Extract the (x, y) coordinate from the center of the cell holding the provided text.  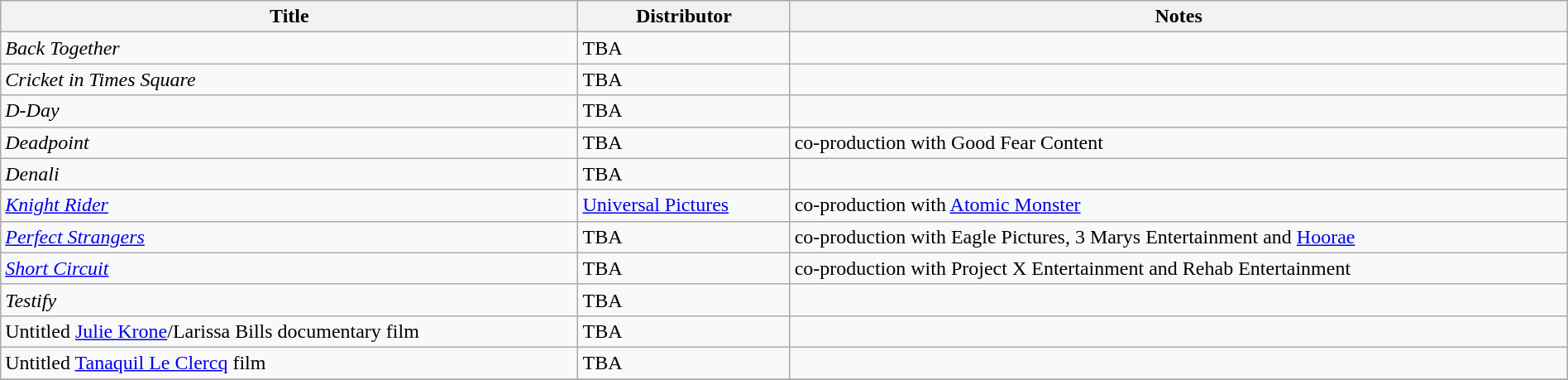
D-Day (289, 111)
Perfect Strangers (289, 237)
Universal Pictures (684, 205)
Distributor (684, 17)
Short Circuit (289, 268)
Back Together (289, 48)
Deadpoint (289, 142)
co-production with Project X Entertainment and Rehab Entertainment (1178, 268)
Title (289, 17)
co-production with Atomic Monster (1178, 205)
Untitled Julie Krone/Larissa Bills documentary film (289, 331)
Knight Rider (289, 205)
Denali (289, 174)
Cricket in Times Square (289, 79)
Testify (289, 300)
Untitled Tanaquil Le Clercq film (289, 363)
co-production with Eagle Pictures, 3 Marys Entertainment and Hoorae (1178, 237)
Notes (1178, 17)
co-production with Good Fear Content (1178, 142)
